Capture the cell that displays the provided text and extract its [x, y] central coordinate. 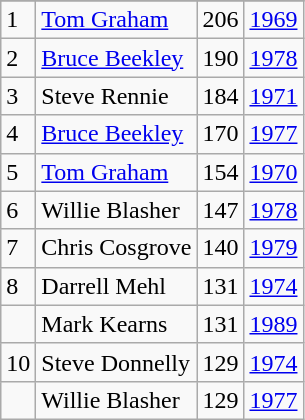
5 [18, 172]
140 [220, 248]
1 [18, 20]
Mark Kearns [116, 324]
1989 [274, 324]
206 [220, 20]
1979 [274, 248]
190 [220, 58]
Chris Cosgrove [116, 248]
Darrell Mehl [116, 286]
10 [18, 362]
6 [18, 210]
184 [220, 96]
1970 [274, 172]
2 [18, 58]
1971 [274, 96]
7 [18, 248]
147 [220, 210]
Steve Rennie [116, 96]
1969 [274, 20]
4 [18, 134]
8 [18, 286]
Steve Donnelly [116, 362]
170 [220, 134]
154 [220, 172]
3 [18, 96]
